Find where the given text appears and provide that cell's center as [x, y] coordinate. 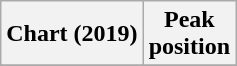
Chart (2019) [72, 34]
Peakposition [189, 34]
